Return the (x, y) coordinate for the center point of the cell that contains the specified text.  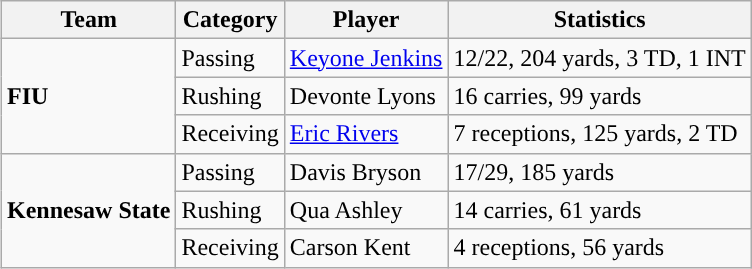
Keyone Jenkins (366, 58)
FIU (89, 96)
17/29, 185 yards (600, 172)
Player (366, 20)
Eric Rivers (366, 134)
7 receptions, 125 yards, 2 TD (600, 134)
Statistics (600, 20)
Davis Bryson (366, 172)
4 receptions, 56 yards (600, 248)
Devonte Lyons (366, 96)
Category (230, 20)
16 carries, 99 yards (600, 96)
Kennesaw State (89, 210)
12/22, 204 yards, 3 TD, 1 INT (600, 58)
Qua Ashley (366, 210)
Team (89, 20)
14 carries, 61 yards (600, 210)
Carson Kent (366, 248)
